Return the (x, y) coordinate for the center point of the cell that contains the specified text.  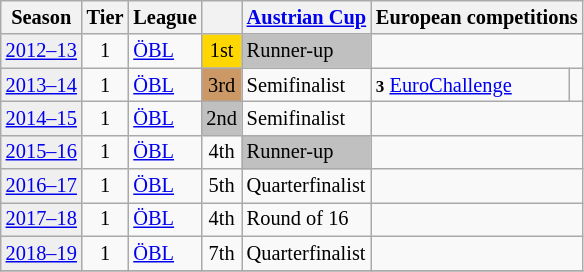
2012–13 (42, 51)
2016–17 (42, 186)
Season (42, 17)
5th (222, 186)
Tier (106, 17)
2018–19 (42, 253)
3rd (222, 85)
League (164, 17)
7th (222, 253)
2015–16 (42, 152)
2014–15 (42, 118)
Round of 16 (306, 219)
2013–14 (42, 85)
European competitions (477, 17)
2nd (222, 118)
Austrian Cup (306, 17)
2017–18 (42, 219)
1st (222, 51)
3 EuroChallenge (470, 85)
